Search for the cell housing the specified text and yield its [x, y] center coordinate. 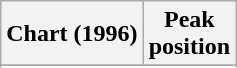
Chart (1996) [72, 34]
Peakposition [189, 34]
